Provide the (X, Y) coordinate of the cell's center where the given text is located.  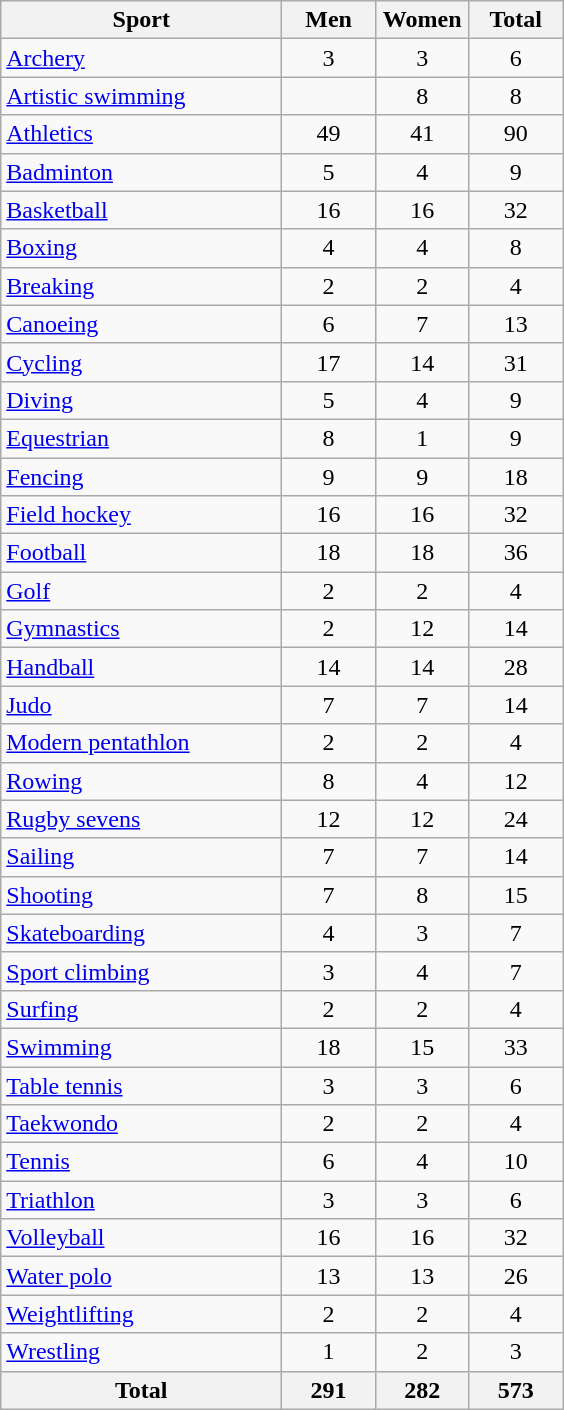
Diving (142, 400)
Sailing (142, 857)
Triathlon (142, 1200)
282 (422, 1390)
Field hockey (142, 515)
10 (516, 1162)
Football (142, 553)
Women (422, 20)
Sport climbing (142, 971)
Rowing (142, 781)
291 (329, 1390)
Cycling (142, 362)
Badminton (142, 172)
Surfing (142, 1009)
Skateboarding (142, 933)
Canoeing (142, 324)
Boxing (142, 248)
Archery (142, 58)
Modern pentathlon (142, 743)
Basketball (142, 210)
Swimming (142, 1047)
Weightlifting (142, 1314)
Men (329, 20)
Tennis (142, 1162)
573 (516, 1390)
Judo (142, 705)
Handball (142, 667)
Table tennis (142, 1085)
Sport (142, 20)
24 (516, 819)
36 (516, 553)
41 (422, 134)
Wrestling (142, 1352)
Water polo (142, 1276)
Golf (142, 591)
Volleyball (142, 1238)
Taekwondo (142, 1124)
33 (516, 1047)
Equestrian (142, 438)
Fencing (142, 477)
Breaking (142, 286)
Shooting (142, 895)
31 (516, 362)
26 (516, 1276)
Rugby sevens (142, 819)
28 (516, 667)
49 (329, 134)
17 (329, 362)
Artistic swimming (142, 96)
Gymnastics (142, 629)
Athletics (142, 134)
90 (516, 134)
